Extract the (x, y) coordinate from the center of the cell holding the provided text.  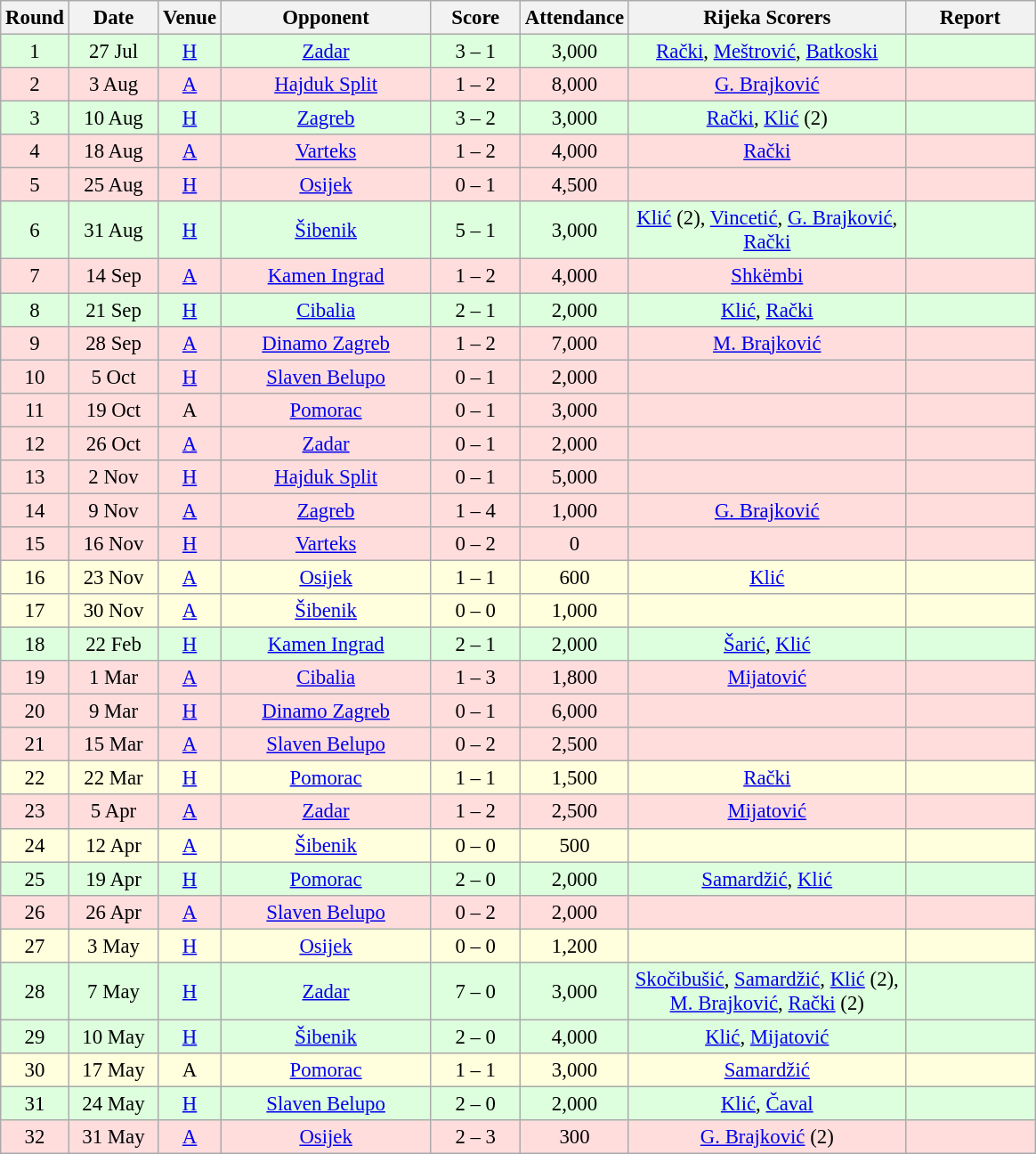
30 (35, 1070)
1,200 (575, 946)
5 – 1 (475, 230)
Report (970, 18)
2 – 3 (475, 1137)
1 (35, 52)
Klić, Mijatović (767, 1036)
22 (35, 778)
300 (575, 1137)
28 Sep (114, 343)
15 Mar (114, 744)
1,500 (575, 778)
11 (35, 410)
3 Aug (114, 85)
7 (35, 276)
Rijeka Scorers (767, 18)
Attendance (575, 18)
9 (35, 343)
M. Brajković (767, 343)
19 Oct (114, 410)
500 (575, 845)
4 (35, 151)
28 (35, 992)
31 (35, 1103)
21 (35, 744)
3 – 1 (475, 52)
27 Jul (114, 52)
7 May (114, 992)
Venue (190, 18)
30 Nov (114, 611)
22 Feb (114, 645)
17 May (114, 1070)
Date (114, 18)
Score (475, 18)
24 (35, 845)
3 – 2 (475, 118)
Shkëmbi (767, 276)
Klić, Čaval (767, 1103)
14 Sep (114, 276)
31 May (114, 1137)
27 (35, 946)
12 (35, 443)
18 (35, 645)
10 Aug (114, 118)
3 May (114, 946)
15 (35, 544)
26 Apr (114, 912)
14 (35, 510)
Šarić, Klić (767, 645)
6 (35, 230)
Skočibušić, Samardžić, Klić (2), M. Brajković, Rački (2) (767, 992)
21 Sep (114, 310)
32 (35, 1137)
1 Mar (114, 678)
20 (35, 711)
26 (35, 912)
Rački, Klić (2) (767, 118)
9 Mar (114, 711)
26 Oct (114, 443)
Klić (2), Vincetić, G. Brajković, Rački (767, 230)
Rački, Meštrović, Batkoski (767, 52)
5,000 (575, 477)
6,000 (575, 711)
Samardžić, Klić (767, 879)
0 (575, 544)
7,000 (575, 343)
1,800 (575, 678)
2 Nov (114, 477)
Samardžić (767, 1070)
25 (35, 879)
19 Apr (114, 879)
16 (35, 577)
24 May (114, 1103)
23 (35, 812)
3 (35, 118)
18 Aug (114, 151)
Klić, Rački (767, 310)
31 Aug (114, 230)
8 (35, 310)
9 Nov (114, 510)
13 (35, 477)
600 (575, 577)
12 Apr (114, 845)
23 Nov (114, 577)
4,500 (575, 185)
22 Mar (114, 778)
Klić (767, 577)
5 Oct (114, 377)
5 (35, 185)
10 (35, 377)
Opponent (326, 18)
17 (35, 611)
5 Apr (114, 812)
16 Nov (114, 544)
G. Brajković (2) (767, 1137)
29 (35, 1036)
19 (35, 678)
2 (35, 85)
8,000 (575, 85)
7 – 0 (475, 992)
1 – 3 (475, 678)
10 May (114, 1036)
1 – 4 (475, 510)
Round (35, 18)
25 Aug (114, 185)
